Capture the cell that displays the provided text and extract its [X, Y] central coordinate. 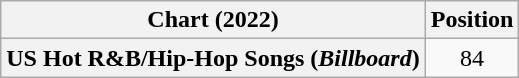
Chart (2022) [213, 20]
US Hot R&B/Hip-Hop Songs (Billboard) [213, 58]
Position [472, 20]
84 [472, 58]
